Provide the [x, y] coordinate of the cell's center where the given text is located.  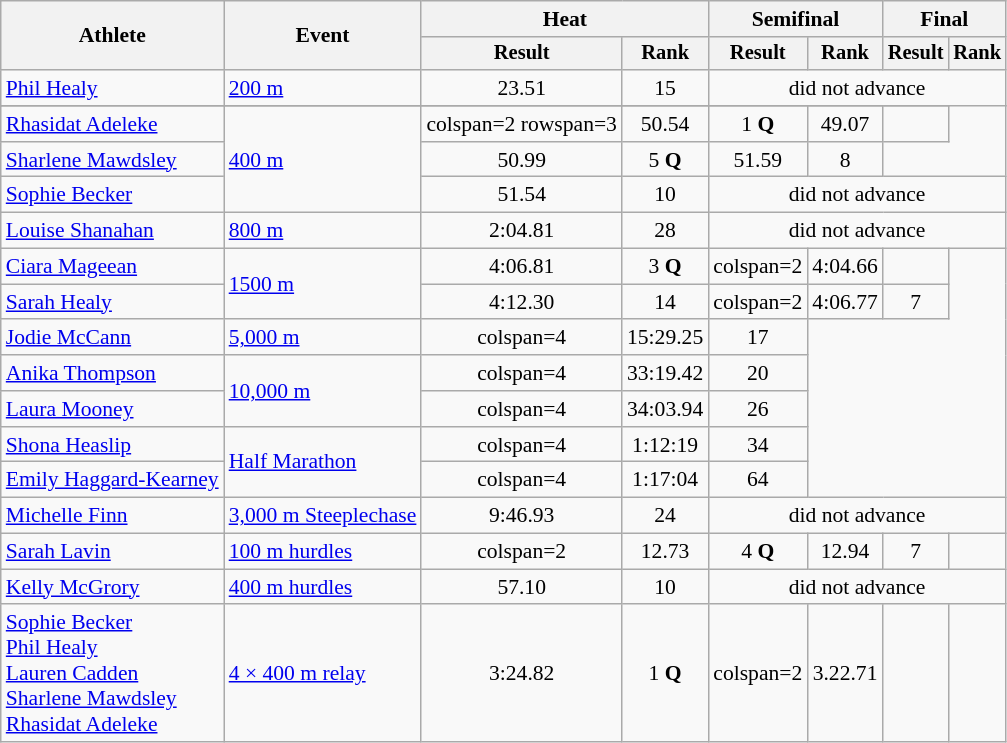
3:24.82 [522, 674]
Louise Shanahan [112, 231]
Jodie McCann [112, 338]
4:04.66 [844, 267]
Rhasidat Adeleke [112, 124]
20 [758, 373]
33:19.42 [665, 373]
8 [844, 160]
Laura Mooney [112, 409]
Sharlene Mawdsley [112, 160]
400 m hurdles [323, 587]
26 [758, 409]
Michelle Finn [112, 516]
34 [758, 445]
50.99 [522, 160]
4 Q [758, 552]
64 [758, 480]
3,000 m Steeplechase [323, 516]
Heat [564, 19]
50.54 [665, 124]
1500 m [323, 284]
1:12:19 [665, 445]
34:03.94 [665, 409]
Sophie Becker [112, 195]
9:46.93 [522, 516]
Sarah Lavin [112, 552]
15 [665, 88]
4:06.81 [522, 267]
5,000 m [323, 338]
51.54 [522, 195]
Semifinal [796, 19]
49.07 [844, 124]
4:06.77 [844, 302]
3.22.71 [844, 674]
4:12.30 [522, 302]
51.59 [758, 160]
4 × 400 m relay [323, 674]
200 m [323, 88]
800 m [323, 231]
17 [758, 338]
100 m hurdles [323, 552]
400 m [323, 160]
Athlete [112, 36]
1:17:04 [665, 480]
Phil Healy [112, 88]
28 [665, 231]
24 [665, 516]
57.10 [522, 587]
Sophie Becker Phil Healy Lauren Cadden Sharlene MawdsleyRhasidat Adeleke [112, 674]
Sarah Healy [112, 302]
23.51 [522, 88]
2:04.81 [522, 231]
colspan=2 rowspan=3 [522, 124]
Emily Haggard-Kearney [112, 480]
14 [665, 302]
Ciara Mageean [112, 267]
Kelly McGrory [112, 587]
12.73 [665, 552]
Event [323, 36]
15:29.25 [665, 338]
12.94 [844, 552]
Anika Thompson [112, 373]
Final [944, 19]
5 Q [665, 160]
10,000 m [323, 390]
Shona Heaslip [112, 445]
3 Q [665, 267]
Half Marathon [323, 462]
